For the text-containing cell, return its midpoint in [X, Y] coordinate format. 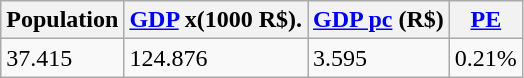
Population [62, 20]
124.876 [216, 58]
3.595 [379, 58]
37.415 [62, 58]
0.21% [486, 58]
PE [486, 20]
GDP x(1000 R$). [216, 20]
GDP pc (R$) [379, 20]
